Return the [X, Y] coordinate for the center point of the cell that contains the specified text.  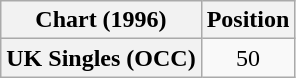
50 [248, 58]
UK Singles (OCC) [101, 58]
Chart (1996) [101, 20]
Position [248, 20]
